Return [X, Y] of the center of cell containing provided text 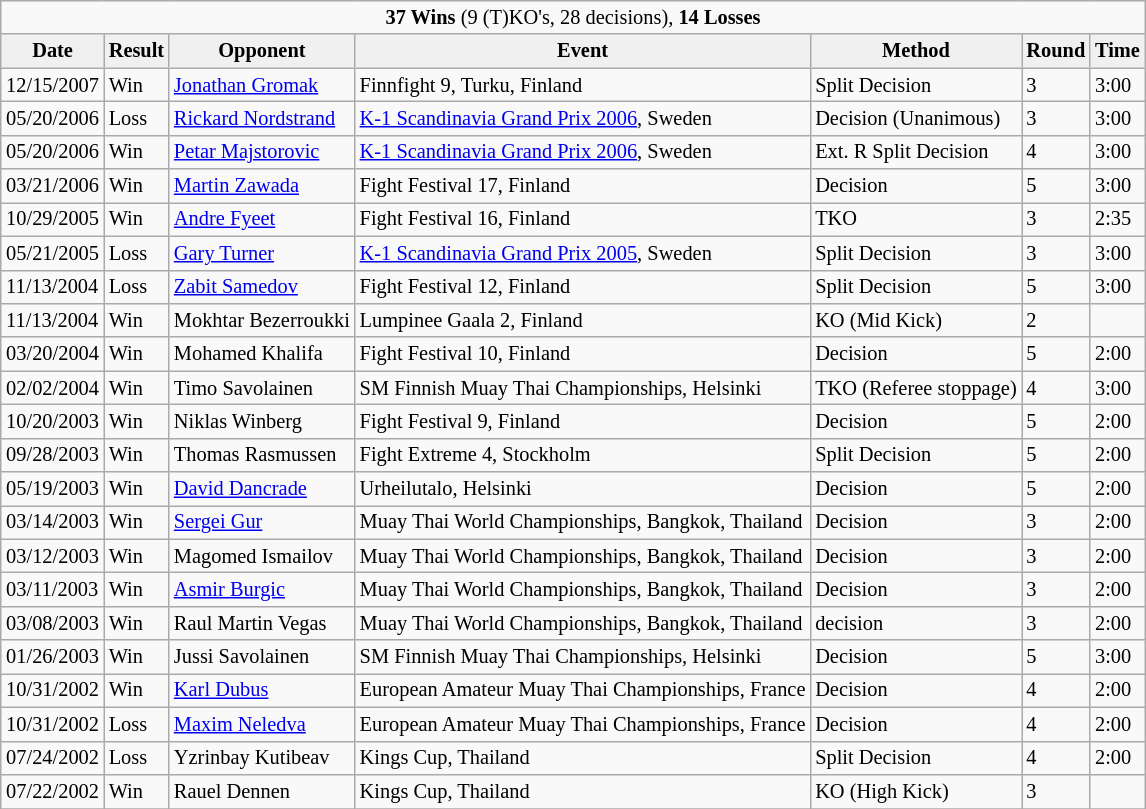
Jonathan Gromak [262, 85]
Date [52, 51]
Time [1118, 51]
05/19/2003 [52, 489]
K-1 Scandinavia Grand Prix 2005, Sweden [583, 253]
Ext. R Split Decision [916, 152]
Fight Festival 9, Finland [583, 422]
Rauel Dennen [262, 792]
03/21/2006 [52, 186]
Thomas Rasmussen [262, 455]
Method [916, 51]
Jussi Savolainen [262, 657]
03/08/2003 [52, 624]
Opponent [262, 51]
David Dancrade [262, 489]
Raul Martin Vegas [262, 624]
05/21/2005 [52, 253]
Round [1056, 51]
03/14/2003 [52, 523]
Mokhtar Bezerroukki [262, 321]
Sergei Gur [262, 523]
09/28/2003 [52, 455]
Fight Festival 16, Finland [583, 220]
Fight Festival 12, Finland [583, 287]
Fight Festival 17, Finland [583, 186]
Rickard Nordstrand [262, 119]
07/22/2002 [52, 792]
03/20/2004 [52, 354]
Finnfight 9, Turku, Finland [583, 85]
Mohamed Khalifa [262, 354]
Asmir Burgic [262, 590]
Result [136, 51]
10/20/2003 [52, 422]
Martin Zawada [262, 186]
Gary Turner [262, 253]
Urheilutalo, Helsinki [583, 489]
03/12/2003 [52, 556]
Andre Fyeet [262, 220]
TKO (Referee stoppage) [916, 388]
Fight Festival 10, Finland [583, 354]
Fight Extreme 4, Stockholm [583, 455]
10/29/2005 [52, 220]
Maxim Neledva [262, 725]
Event [583, 51]
TKO [916, 220]
Timo Savolainen [262, 388]
12/15/2007 [52, 85]
Karl Dubus [262, 691]
Petar Majstorovic [262, 152]
03/11/2003 [52, 590]
2 [1056, 321]
01/26/2003 [52, 657]
Zabit Samedov [262, 287]
07/24/2002 [52, 758]
2:35 [1118, 220]
37 Wins (9 (T)KO's, 28 decisions), 14 Losses [572, 18]
Magomed Ismailov [262, 556]
Lumpinee Gaala 2, Finland [583, 321]
Niklas Winberg [262, 422]
decision [916, 624]
Yzrinbay Kutibeav [262, 758]
KO (Mid Kick) [916, 321]
Decision (Unanimous) [916, 119]
02/02/2004 [52, 388]
KO (High Kick) [916, 792]
